Detect which cell encompasses the target text, then output its [X, Y] center coordinate. 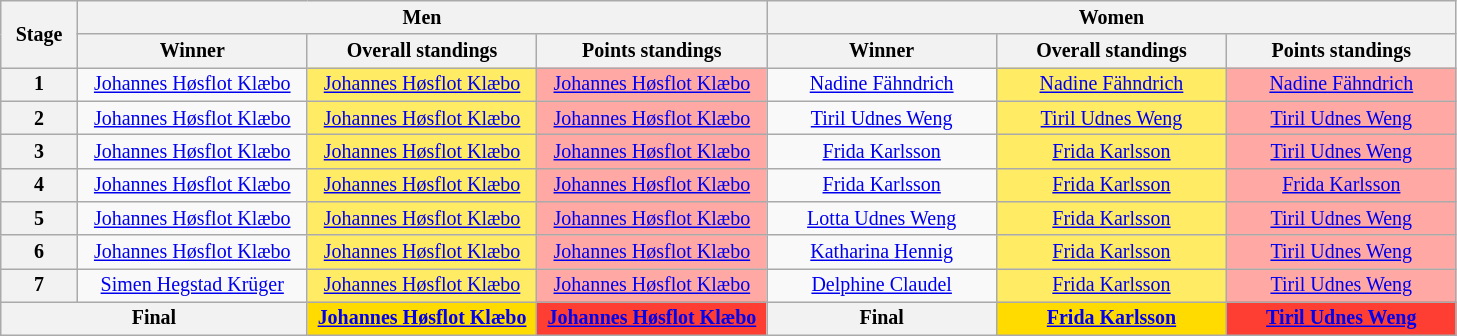
7 [40, 286]
Women [1112, 18]
3 [40, 152]
5 [40, 218]
1 [40, 84]
2 [40, 118]
Simen Hegstad Krüger [192, 286]
Stage [40, 34]
4 [40, 184]
Lotta Udnes Weng [882, 218]
6 [40, 252]
Men [422, 18]
Katharina Hennig [882, 252]
Delphine Claudel [882, 286]
